Search for the cell housing the specified text and yield its [x, y] center coordinate. 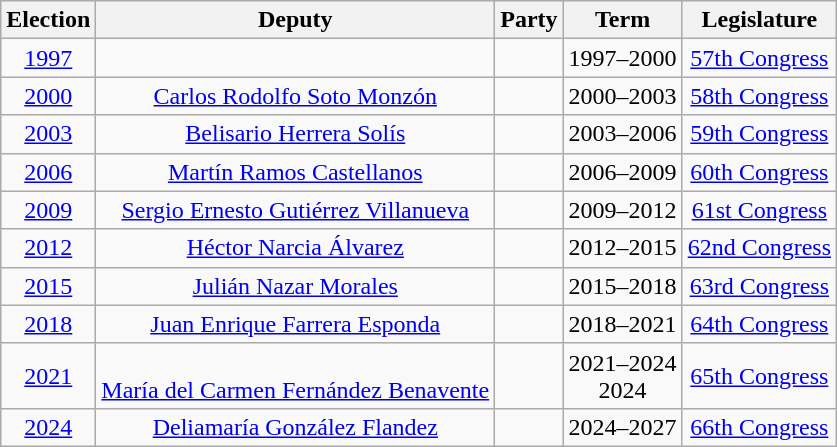
2006–2009 [622, 172]
Sergio Ernesto Gutiérrez Villanueva [296, 210]
63rd Congress [759, 286]
María del Carmen Fernández Benavente [296, 376]
64th Congress [759, 324]
1997–2000 [622, 58]
2000–2003 [622, 96]
2012 [48, 248]
2018–2021 [622, 324]
Juan Enrique Farrera Esponda [296, 324]
Election [48, 20]
2015–2018 [622, 286]
1997 [48, 58]
2000 [48, 96]
Legislature [759, 20]
2012–2015 [622, 248]
2003 [48, 134]
Deliamaría González Flandez [296, 427]
57th Congress [759, 58]
Party [529, 20]
Term [622, 20]
2015 [48, 286]
2021–20242024 [622, 376]
2024–2027 [622, 427]
66th Congress [759, 427]
2006 [48, 172]
Deputy [296, 20]
Héctor Narcia Álvarez [296, 248]
65th Congress [759, 376]
60th Congress [759, 172]
2018 [48, 324]
Carlos Rodolfo Soto Monzón [296, 96]
Julián Nazar Morales [296, 286]
62nd Congress [759, 248]
59th Congress [759, 134]
2009–2012 [622, 210]
58th Congress [759, 96]
2009 [48, 210]
2021 [48, 376]
2003–2006 [622, 134]
61st Congress [759, 210]
2024 [48, 427]
Martín Ramos Castellanos [296, 172]
Belisario Herrera Solís [296, 134]
